Extract the (x, y) coordinate from the center of the cell holding the provided text.  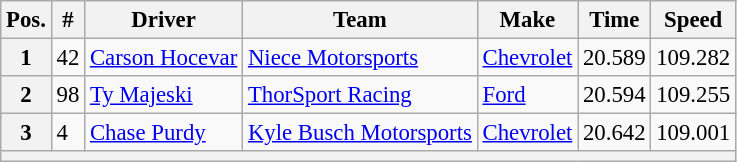
Speed (694, 20)
109.282 (694, 58)
98 (68, 95)
20.589 (614, 58)
Carson Hocevar (164, 58)
109.001 (694, 133)
Niece Motorsports (360, 58)
Team (360, 20)
Driver (164, 20)
Kyle Busch Motorsports (360, 133)
Time (614, 20)
Pos. (26, 20)
Ford (527, 95)
Chase Purdy (164, 133)
42 (68, 58)
ThorSport Racing (360, 95)
20.642 (614, 133)
20.594 (614, 95)
Make (527, 20)
4 (68, 133)
109.255 (694, 95)
# (68, 20)
3 (26, 133)
1 (26, 58)
Ty Majeski (164, 95)
2 (26, 95)
